Pinpoint the cell where the given text exists, returning its (x, y) midpoint coordinate. 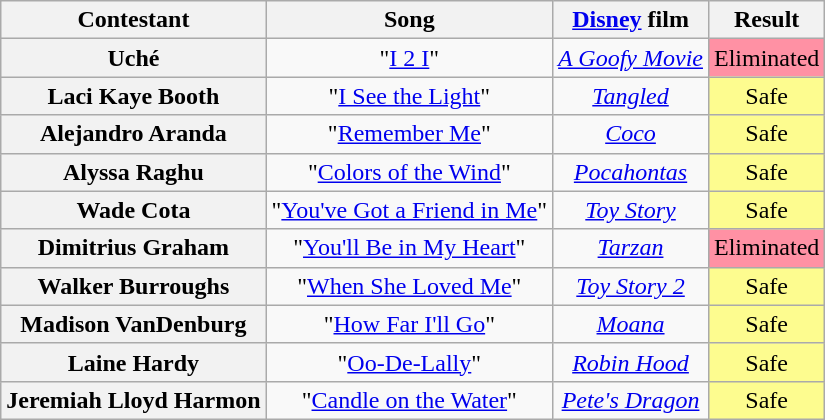
"Colors of the Wind" (410, 172)
Madison VanDenburg (134, 324)
Pocahontas (631, 172)
"Oo-De-Lally" (410, 362)
Wade Cota (134, 210)
Toy Story (631, 210)
Song (410, 20)
Laine Hardy (134, 362)
Tarzan (631, 248)
Dimitrius Graham (134, 248)
"I See the Light" (410, 96)
"How Far I'll Go" (410, 324)
"When She Loved Me" (410, 286)
Alyssa Raghu (134, 172)
Jeremiah Lloyd Harmon (134, 400)
"I 2 I" (410, 58)
Disney film (631, 20)
Contestant (134, 20)
"You'll Be in My Heart" (410, 248)
Result (766, 20)
"Candle on the Water" (410, 400)
Pete's Dragon (631, 400)
Walker Burroughs (134, 286)
Tangled (631, 96)
Robin Hood (631, 362)
Laci Kaye Booth (134, 96)
A Goofy Movie (631, 58)
"You've Got a Friend in Me" (410, 210)
Uché (134, 58)
Toy Story 2 (631, 286)
Coco (631, 134)
Alejandro Aranda (134, 134)
Moana (631, 324)
"Remember Me" (410, 134)
